Output the (x, y) coordinate of the center of the cell containing the given text.  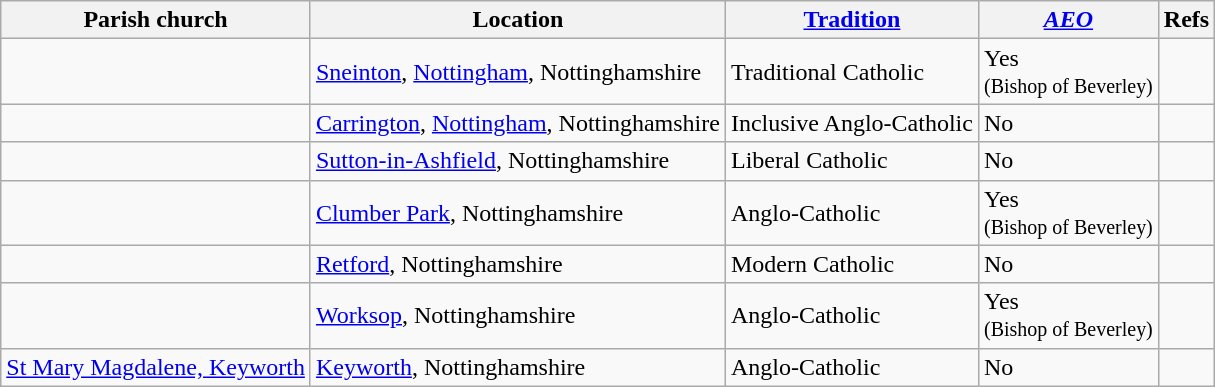
Tradition (852, 20)
St Mary Magdalene, Keyworth (156, 367)
Sneinton, Nottingham, Nottinghamshire (518, 72)
Location (518, 20)
Sutton-in-Ashfield, Nottinghamshire (518, 161)
Worksop, Nottinghamshire (518, 316)
Traditional Catholic (852, 72)
Keyworth, Nottinghamshire (518, 367)
Modern Catholic (852, 264)
Parish church (156, 20)
Retford, Nottinghamshire (518, 264)
Clumber Park, Nottinghamshire (518, 212)
Refs (1186, 20)
AEO (1068, 20)
Carrington, Nottingham, Nottinghamshire (518, 123)
Liberal Catholic (852, 161)
Inclusive Anglo-Catholic (852, 123)
